Locate the cell with the specified text and output its (X, Y) center coordinate. 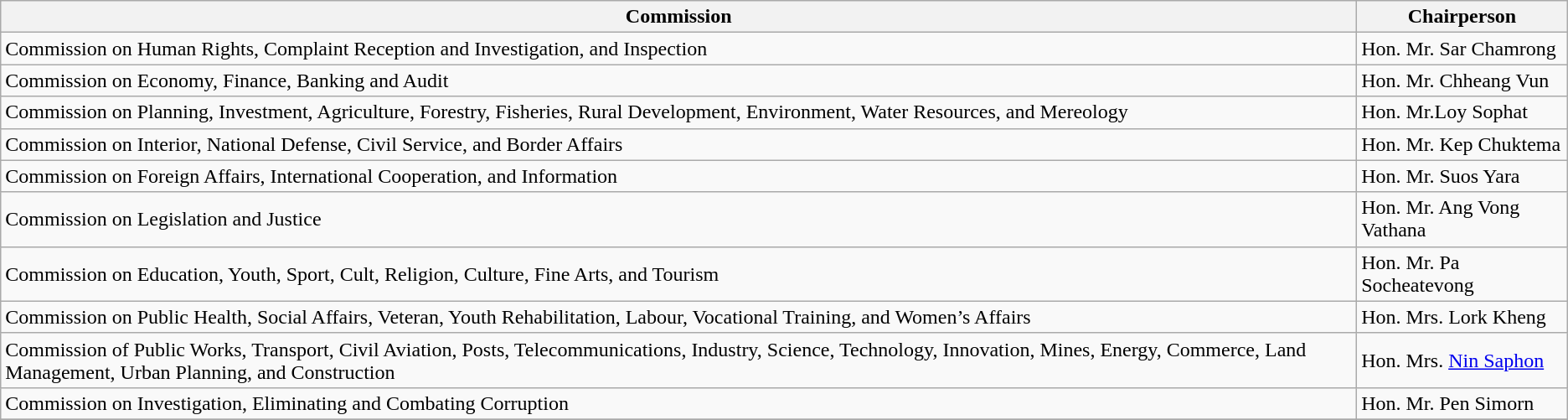
Hon. Mr. Ang Vong Vathana (1462, 220)
Commission on Foreign Affairs, International Cooperation, and Information (678, 176)
Hon. Mr. Pen Simorn (1462, 403)
Commission on Interior, National Defense, Civil Service, and Border Affairs (678, 144)
Commission on Public Health, Social Affairs, Veteran, Youth Rehabilitation, Labour, Vocational Training, and Women’s Affairs (678, 317)
Commission (678, 17)
Hon. Mrs. Nin Saphon (1462, 360)
Chairperson (1462, 17)
Commission on Legislation and Justice (678, 220)
Commission on Human Rights, Complaint Reception and Investigation, and Inspection (678, 49)
Hon. Mr. Suos Yara (1462, 176)
Hon. Mr.Loy Sophat (1462, 112)
Hon. Mrs. Lork Kheng (1462, 317)
Commission on Economy, Finance, Banking and Audit (678, 80)
Commission on Education, Youth, Sport, Cult, Religion, Culture, Fine Arts, and Tourism (678, 273)
Hon. Mr. Pa Socheatevong (1462, 273)
Hon. Mr. Chheang Vun (1462, 80)
Commission on Planning, Investment, Agriculture, Forestry, Fisheries, Rural Development, Environment, Water Resources, and Mereology (678, 112)
Hon. Mr. Sar Chamrong (1462, 49)
Commission on Investigation, Eliminating and Combating Corruption (678, 403)
Hon. Mr. Kep Chuktema (1462, 144)
